Return (X, Y) of the center of cell containing provided text 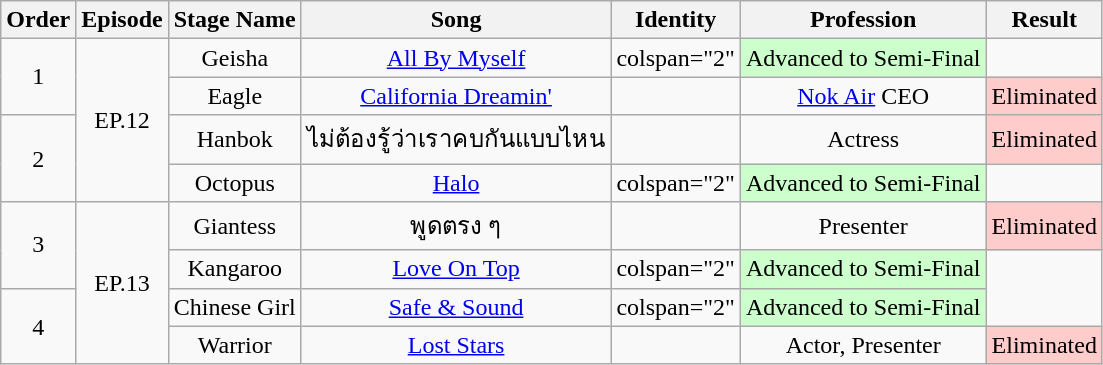
Warrior (234, 345)
Stage Name (234, 20)
ไม่ต้องรู้ว่าเราคบกันแบบไหน (456, 140)
2 (38, 158)
Result (1044, 20)
California Dreamin' (456, 96)
Safe & Sound (456, 307)
Episode (122, 20)
Order (38, 20)
1 (38, 77)
EP.13 (122, 284)
พูดตรง ๆ (456, 226)
Halo (456, 183)
Kangaroo (234, 269)
Actress (863, 140)
Song (456, 20)
Geisha (234, 58)
Nok Air CEO (863, 96)
Presenter (863, 226)
Octopus (234, 183)
Identity (676, 20)
All By Myself (456, 58)
EP.12 (122, 120)
Profession (863, 20)
4 (38, 326)
Actor, Presenter (863, 345)
3 (38, 246)
Hanbok (234, 140)
Giantess (234, 226)
Chinese Girl (234, 307)
Eagle (234, 96)
Love On Top (456, 269)
Lost Stars (456, 345)
